Provide the (x, y) coordinate of the cell's center where the given text is located.  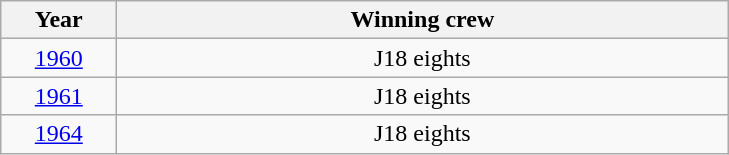
1961 (59, 96)
Winning crew (422, 20)
Year (59, 20)
1960 (59, 58)
1964 (59, 134)
